Determine the [X, Y] coordinate at the center of the cell enclosing the given text.  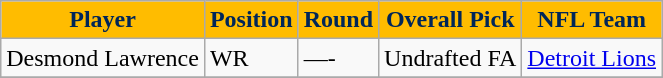
Overall Pick [450, 20]
Position [251, 20]
Desmond Lawrence [103, 58]
NFL Team [592, 20]
Undrafted FA [450, 58]
Round [338, 20]
WR [251, 58]
Detroit Lions [592, 58]
Player [103, 20]
—- [338, 58]
